Locate the cell with the specified text and output its (x, y) center coordinate. 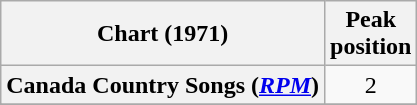
Canada Country Songs (RPM) (163, 85)
Peak position (371, 34)
Chart (1971) (163, 34)
2 (371, 85)
